Detect which cell encompasses the target text, then output its (X, Y) center coordinate. 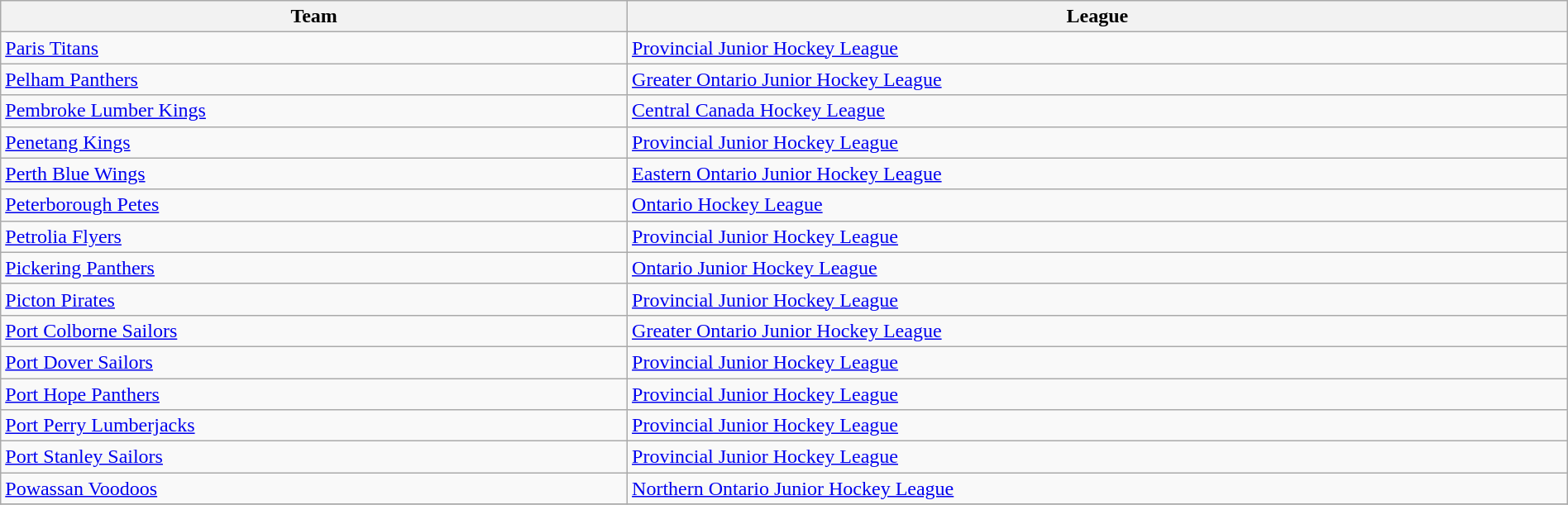
Pickering Panthers (314, 268)
Powassan Voodoos (314, 488)
Paris Titans (314, 48)
Ontario Junior Hockey League (1098, 268)
Port Colborne Sailors (314, 331)
League (1098, 17)
Port Dover Sailors (314, 362)
Pelham Panthers (314, 79)
Port Perry Lumberjacks (314, 426)
Peterborough Petes (314, 205)
Central Canada Hockey League (1098, 111)
Picton Pirates (314, 299)
Port Stanley Sailors (314, 457)
Penetang Kings (314, 142)
Perth Blue Wings (314, 174)
Team (314, 17)
Northern Ontario Junior Hockey League (1098, 488)
Port Hope Panthers (314, 394)
Pembroke Lumber Kings (314, 111)
Eastern Ontario Junior Hockey League (1098, 174)
Ontario Hockey League (1098, 205)
Petrolia Flyers (314, 236)
